Search for the cell housing the specified text and yield its (x, y) center coordinate. 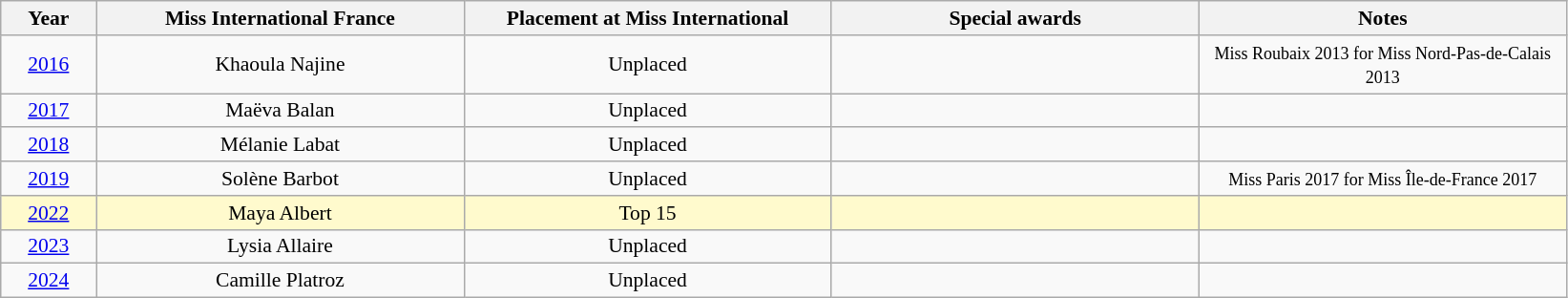
2017 (49, 111)
2019 (49, 179)
2016 (49, 65)
Lysia Allaire (281, 246)
Notes (1382, 18)
2023 (49, 246)
Maëva Balan (281, 111)
Khaoula Najine (281, 65)
Placement at Miss International (647, 18)
2024 (49, 281)
Miss Roubaix 2013 for Miss Nord-Pas-de-Calais 2013 (1382, 65)
Year (49, 18)
Top 15 (647, 213)
Special awards (1015, 18)
Camille Platroz (281, 281)
Mélanie Labat (281, 145)
Solène Barbot (281, 179)
Miss International France (281, 18)
2022 (49, 213)
Miss Paris 2017 for Miss Île-de-France 2017 (1382, 179)
2018 (49, 145)
Maya Albert (281, 213)
